Extract the (X, Y) coordinate from the center of the cell holding the provided text.  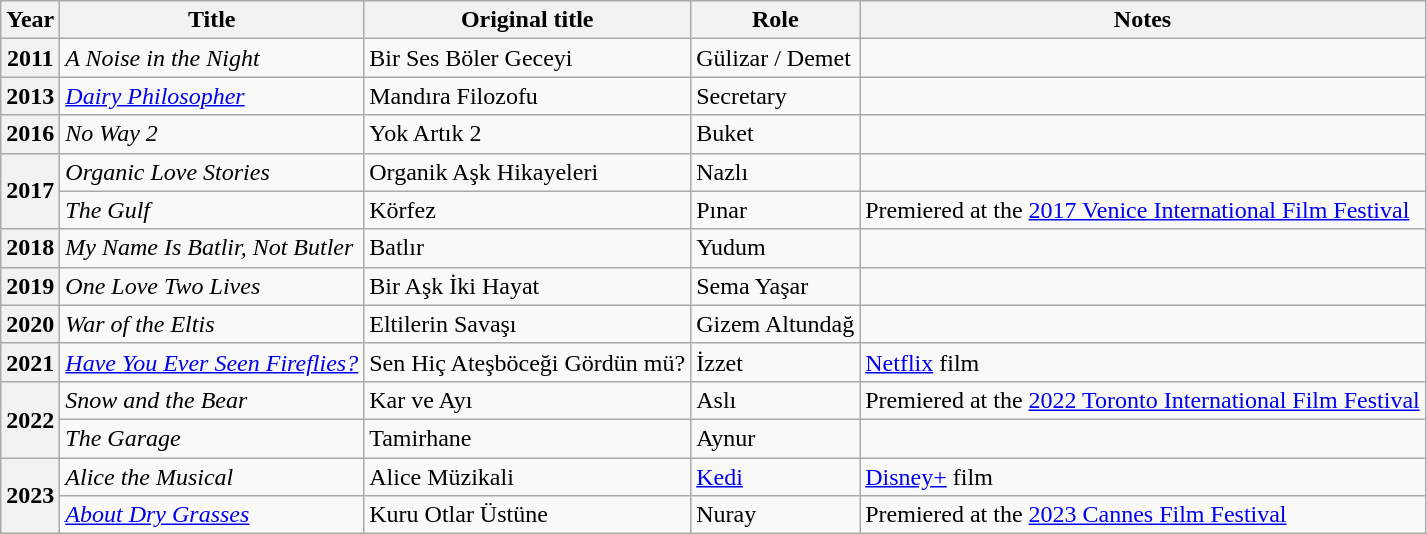
Kuru Otlar Üstüne (528, 515)
2023 (30, 496)
Secretary (776, 96)
Role (776, 20)
One Love Two Lives (212, 286)
2018 (30, 248)
Pınar (776, 210)
2020 (30, 324)
About Dry Grasses (212, 515)
Organic Love Stories (212, 172)
2013 (30, 96)
Year (30, 20)
Gülizar / Demet (776, 58)
2011 (30, 58)
2019 (30, 286)
2016 (30, 134)
Kedi (776, 477)
My Name Is Batlir, Not Butler (212, 248)
Disney+ film (1143, 477)
No Way 2 (212, 134)
Nazlı (776, 172)
Kar ve Ayı (528, 400)
Alice Müzikali (528, 477)
Organik Aşk Hikayeleri (528, 172)
Nuray (776, 515)
2022 (30, 419)
Alice the Musical (212, 477)
The Garage (212, 438)
Aynur (776, 438)
Premiered at the 2023 Cannes Film Festival (1143, 515)
Buket (776, 134)
Title (212, 20)
Tamirhane (528, 438)
Gizem Altundağ (776, 324)
Dairy Philosopher (212, 96)
Eltilerin Savaşı (528, 324)
Notes (1143, 20)
Original title (528, 20)
Bir Ses Böler Geceyi (528, 58)
Premiered at the 2017 Venice International Film Festival (1143, 210)
Körfez (528, 210)
Yudum (776, 248)
İzzet (776, 362)
The Gulf (212, 210)
Have You Ever Seen Fireflies? (212, 362)
Bir Aşk İki Hayat (528, 286)
Sema Yaşar (776, 286)
Batlır (528, 248)
Sen Hiç Ateşböceği Gördün mü? (528, 362)
Mandıra Filozofu (528, 96)
War of the Eltis (212, 324)
Premiered at the 2022 Toronto International Film Festival (1143, 400)
Netflix film (1143, 362)
2021 (30, 362)
Snow and the Bear (212, 400)
Aslı (776, 400)
2017 (30, 191)
A Noise in the Night (212, 58)
Yok Artık 2 (528, 134)
